Return the [x, y] coordinate for the center point of the cell that contains the specified text.  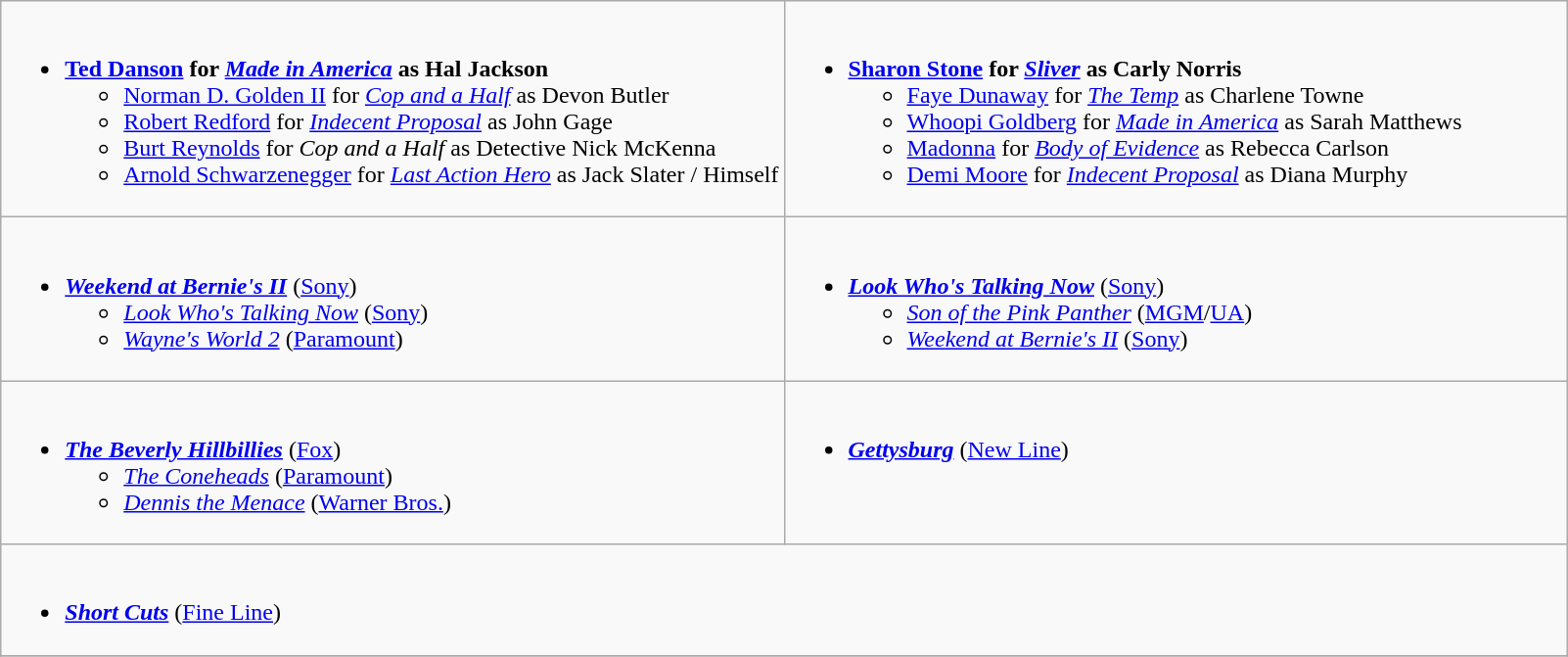
Gettysburg (New Line) [1176, 462]
Weekend at Bernie's II (Sony)Look Who's Talking Now (Sony)Wayne's World 2 (Paramount) [392, 300]
The Beverly Hillbillies (Fox)The Coneheads (Paramount)Dennis the Menace (Warner Bros.) [392, 462]
Short Cuts (Fine Line) [784, 599]
Look Who's Talking Now (Sony)Son of the Pink Panther (MGM/UA)Weekend at Bernie's II (Sony) [1176, 300]
